Return (X, Y) of the center of cell containing provided text 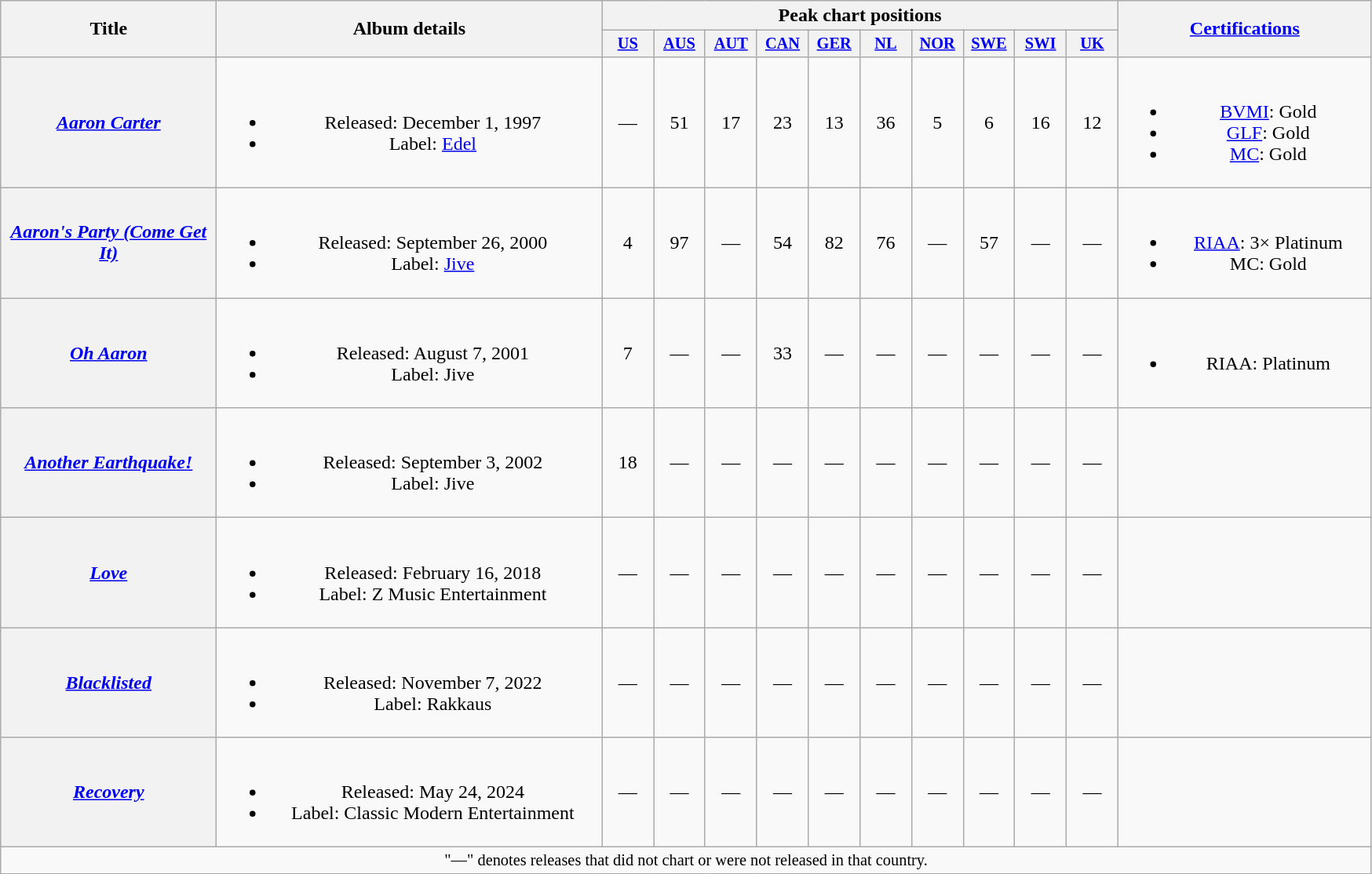
4 (628, 243)
Album details (410, 29)
GER (834, 44)
Title (108, 29)
18 (628, 463)
12 (1093, 122)
SWE (989, 44)
Released: May 24, 2024Label: Classic Modern Entertainment (410, 792)
"—" denotes releases that did not chart or were not released in that country. (686, 861)
Released: December 1, 1997Label: Edel (410, 122)
RIAA: Platinum (1245, 353)
Love (108, 573)
NL (886, 44)
AUS (680, 44)
33 (783, 353)
Blacklisted (108, 683)
82 (834, 243)
36 (886, 122)
UK (1093, 44)
Aaron's Party (Come Get It) (108, 243)
Released: September 3, 2002Label: Jive (410, 463)
SWI (1041, 44)
US (628, 44)
Peak chart positions (860, 16)
Certifications (1245, 29)
57 (989, 243)
17 (731, 122)
AUT (731, 44)
NOR (937, 44)
5 (937, 122)
BVMI: GoldGLF: GoldMC: Gold (1245, 122)
RIAA: 3× PlatinumMC: Gold (1245, 243)
Released: February 16, 2018Label: Z Music Entertainment (410, 573)
51 (680, 122)
54 (783, 243)
97 (680, 243)
Oh Aaron (108, 353)
16 (1041, 122)
Released: August 7, 2001Label: Jive (410, 353)
Recovery (108, 792)
Released: September 26, 2000Label: Jive (410, 243)
23 (783, 122)
13 (834, 122)
7 (628, 353)
Released: November 7, 2022Label: Rakkaus (410, 683)
Aaron Carter (108, 122)
Another Earthquake! (108, 463)
76 (886, 243)
6 (989, 122)
CAN (783, 44)
